Identify which cell holds the provided text, then report its [X, Y] central coordinate. 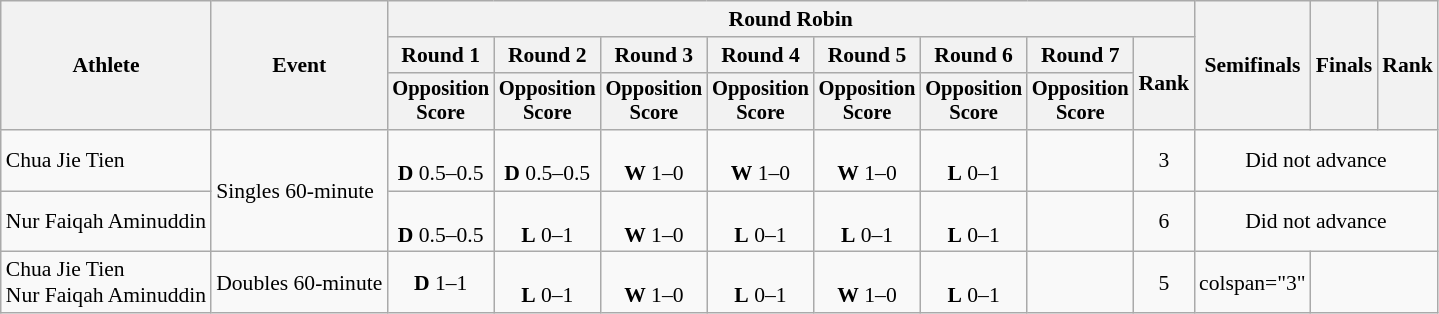
Round 7 [1080, 55]
6 [1164, 222]
Doubles 60-minute [299, 282]
Athlete [106, 66]
colspan="3" [1252, 282]
Chua Jie Tien [106, 160]
3 [1164, 160]
Singles 60-minute [299, 191]
Round Robin [790, 19]
Round 1 [440, 55]
Round 4 [760, 55]
Finals [1344, 66]
D 1–1 [440, 282]
Event [299, 66]
5 [1164, 282]
Chua Jie TienNur Faiqah Aminuddin [106, 282]
Round 6 [974, 55]
Round 2 [548, 55]
Round 3 [654, 55]
Round 5 [868, 55]
Nur Faiqah Aminuddin [106, 222]
Semifinals [1252, 66]
